Determine the (X, Y) coordinate at the center of the cell enclosing the given text.  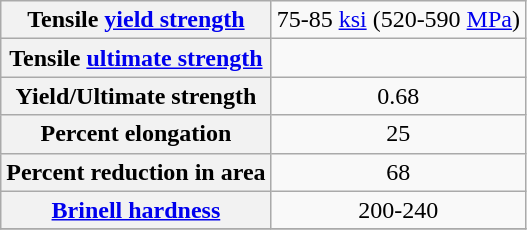
Tensile ultimate strength (136, 58)
25 (398, 134)
Percent reduction in area (136, 172)
Brinell hardness (136, 210)
Yield/Ultimate strength (136, 96)
200-240 (398, 210)
Percent elongation (136, 134)
Tensile yield strength (136, 20)
0.68 (398, 96)
75-85 ksi (520-590 MPa) (398, 20)
68 (398, 172)
